Return (x, y) of the center of cell containing provided text 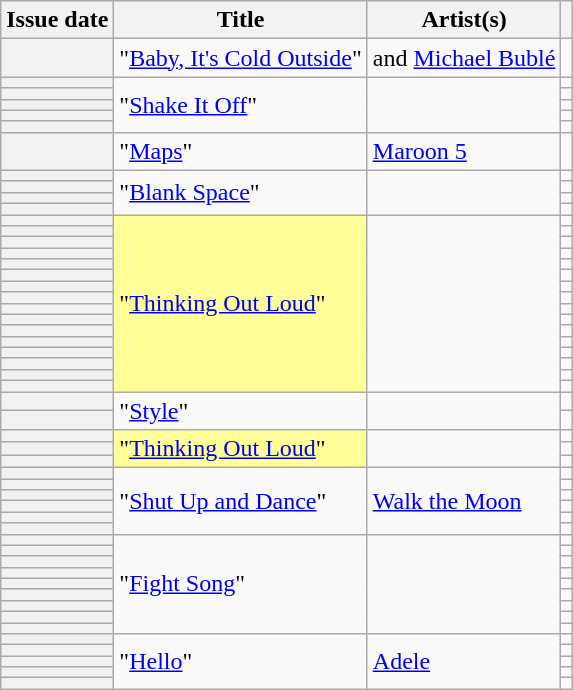
Artist(s) (464, 20)
"Fight Song" (240, 584)
"Shake It Off" (240, 104)
"Hello" (240, 662)
"Style" (240, 411)
"Baby, It's Cold Outside" (240, 58)
Walk the Moon (464, 501)
Issue date (58, 20)
Adele (464, 662)
"Blank Space" (240, 192)
Title (240, 20)
and Michael Bublé (464, 58)
"Shut Up and Dance" (240, 501)
"Maps" (240, 151)
Maroon 5 (464, 151)
